From the cell containing the given text, extract its center point as (x, y) coordinate. 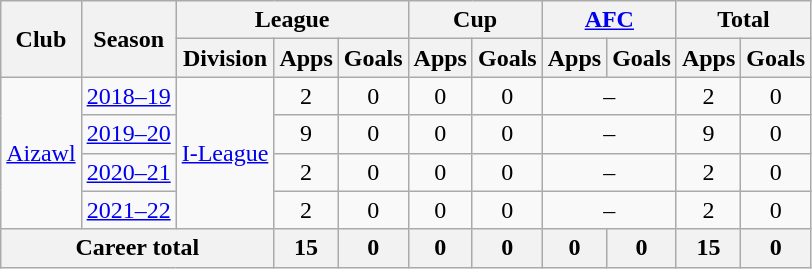
Career total (138, 248)
League (292, 20)
Season (128, 39)
AFC (609, 20)
2018–19 (128, 96)
2020–21 (128, 172)
Division (225, 58)
Aizawl (41, 153)
2019–20 (128, 134)
2021–22 (128, 210)
Cup (475, 20)
Total (743, 20)
Club (41, 39)
I-League (225, 153)
